Output the (X, Y) coordinate of the center of the cell containing the given text.  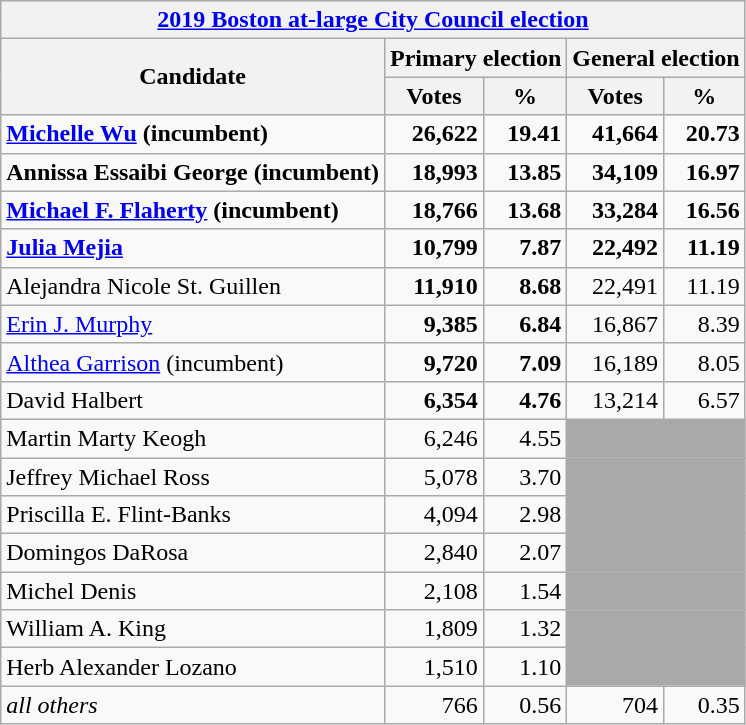
6.84 (524, 324)
Michael F. Flaherty (incumbent) (193, 210)
16,189 (616, 362)
Herb Alexander Lozano (193, 667)
Annissa Essaibi George (incumbent) (193, 172)
8.68 (524, 286)
5,078 (434, 477)
Julia Mejia (193, 248)
4.76 (524, 400)
34,109 (616, 172)
2.07 (524, 553)
9,720 (434, 362)
Candidate (193, 77)
16.56 (705, 210)
26,622 (434, 134)
8.05 (705, 362)
4.55 (524, 438)
6,354 (434, 400)
2,840 (434, 553)
1,510 (434, 667)
4,094 (434, 515)
7.09 (524, 362)
13,214 (616, 400)
Priscilla E. Flint-Banks (193, 515)
General election (656, 58)
all others (193, 705)
9,385 (434, 324)
2,108 (434, 591)
7.87 (524, 248)
6.57 (705, 400)
6,246 (434, 438)
1.32 (524, 629)
Martin Marty Keogh (193, 438)
Jeffrey Michael Ross (193, 477)
13.68 (524, 210)
Primary election (476, 58)
Michelle Wu (incumbent) (193, 134)
18,766 (434, 210)
766 (434, 705)
8.39 (705, 324)
33,284 (616, 210)
22,491 (616, 286)
William A. King (193, 629)
41,664 (616, 134)
David Halbert (193, 400)
2019 Boston at-large City Council election (373, 20)
16,867 (616, 324)
704 (616, 705)
13.85 (524, 172)
Michel Denis (193, 591)
20.73 (705, 134)
0.56 (524, 705)
1,809 (434, 629)
Alejandra Nicole St. Guillen (193, 286)
1.54 (524, 591)
10,799 (434, 248)
Domingos DaRosa (193, 553)
11,910 (434, 286)
22,492 (616, 248)
0.35 (705, 705)
18,993 (434, 172)
2.98 (524, 515)
3.70 (524, 477)
Erin J. Murphy (193, 324)
19.41 (524, 134)
16.97 (705, 172)
1.10 (524, 667)
Althea Garrison (incumbent) (193, 362)
